Search for the cell housing the specified text and yield its (x, y) center coordinate. 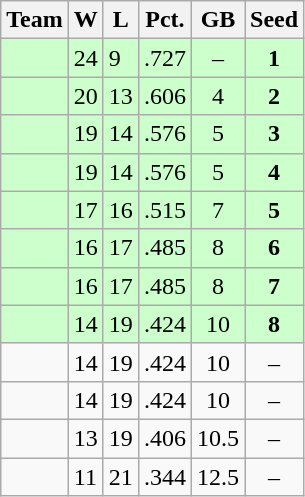
9 (120, 58)
10.5 (218, 438)
GB (218, 20)
.406 (164, 438)
3 (274, 134)
12.5 (218, 477)
.727 (164, 58)
.515 (164, 210)
21 (120, 477)
11 (86, 477)
2 (274, 96)
Team (35, 20)
24 (86, 58)
L (120, 20)
20 (86, 96)
.606 (164, 96)
.344 (164, 477)
6 (274, 248)
1 (274, 58)
W (86, 20)
Seed (274, 20)
Pct. (164, 20)
